Pinpoint the cell where the given text exists, returning its [X, Y] midpoint coordinate. 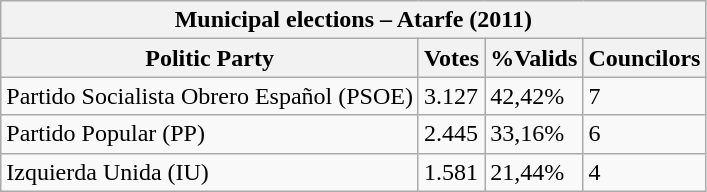
2.445 [451, 134]
42,42% [534, 96]
7 [644, 96]
1.581 [451, 172]
4 [644, 172]
Izquierda Unida (IU) [210, 172]
Votes [451, 58]
3.127 [451, 96]
6 [644, 134]
21,44% [534, 172]
%Valids [534, 58]
Councilors [644, 58]
Partido Popular (PP) [210, 134]
Municipal elections – Atarfe (2011) [354, 20]
Politic Party [210, 58]
Partido Socialista Obrero Español (PSOE) [210, 96]
33,16% [534, 134]
